From the cell containing the given text, extract its center point as [X, Y] coordinate. 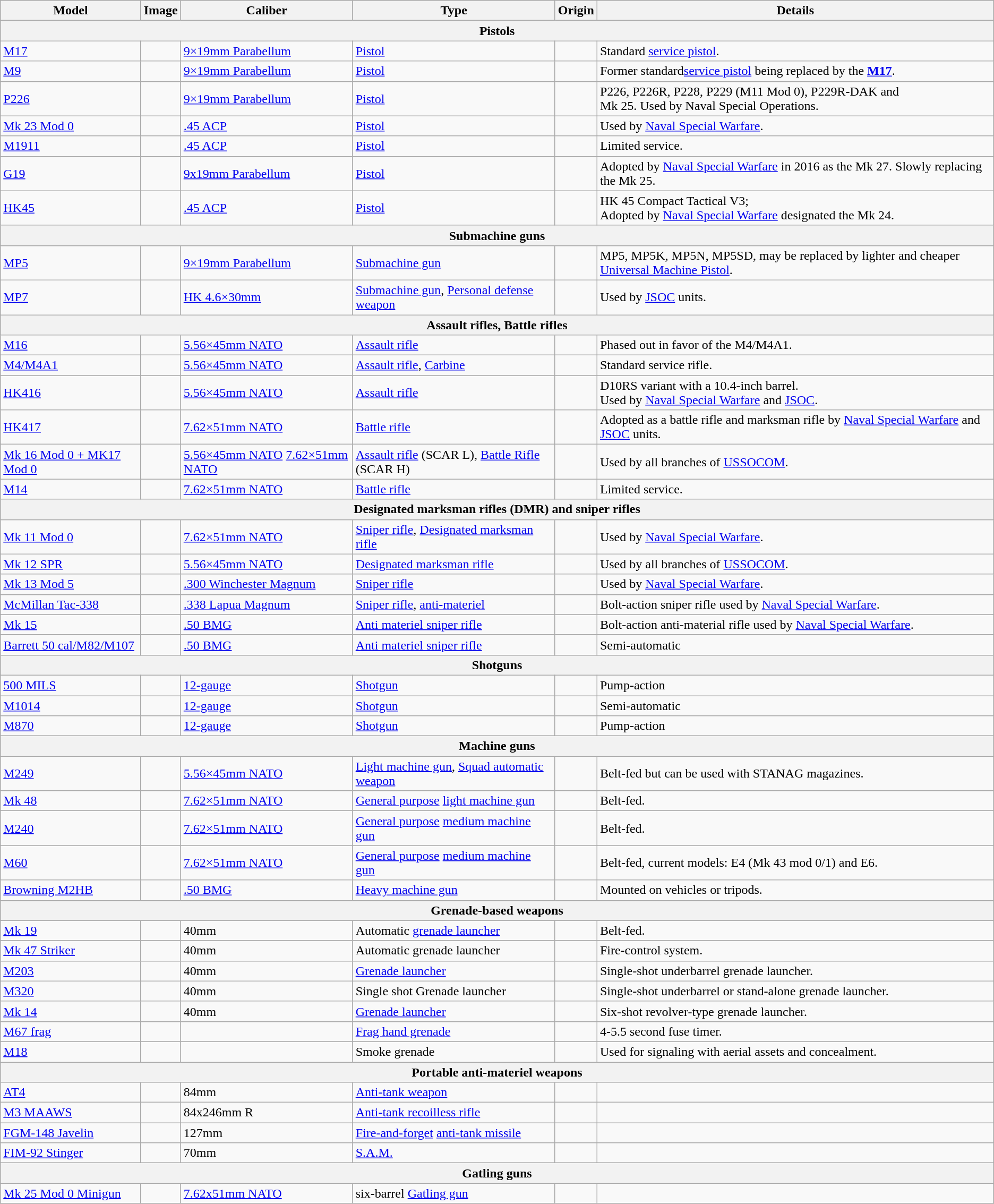
9x19mm Parabellum [267, 173]
Used for signaling with aerial assets and concealment. [795, 1052]
70mm [267, 1153]
M4/M4A1 [71, 365]
Adopted by Naval Special Warfare in 2016 as the Mk 27. Slowly replacing the Mk 25. [795, 173]
HK417 [71, 427]
FGM-148 Javelin [71, 1133]
HK 45 Compact Tactical V3;Adopted by Naval Special Warfare designated the Mk 24. [795, 208]
Mk 23 Mod 0 [71, 126]
Gatling guns [497, 1173]
Submachine gun [453, 262]
M203 [71, 971]
HK45 [71, 208]
Assault rifle, Carbine [453, 365]
.338 Lapua Magnum [267, 604]
HK416 [71, 393]
Former standardservice pistol being replaced by the M17. [795, 71]
M16 [71, 345]
Mk 16 Mod 0 + MK17 Mod 0 [71, 462]
M870 [71, 726]
AT4 [71, 1092]
Designated marksman rifles (DMR) and sniper rifles [497, 509]
Shotguns [497, 665]
MP5 [71, 262]
Caliber [267, 11]
M3 MAAWS [71, 1113]
Model [71, 11]
M9 [71, 71]
Standard service pistol. [795, 51]
7.62x51mm NATO [267, 1193]
M1911 [71, 146]
FIM-92 Stinger [71, 1153]
Used by JSOC units. [795, 297]
Single-shot underbarrel or stand-alone grenade launcher. [795, 991]
MP7 [71, 297]
Mk 25 Mod 0 Minigun [71, 1193]
Bolt-action anti-material rifle used by Naval Special Warfare. [795, 625]
127mm [267, 1133]
Smoke grenade [453, 1052]
Frag hand grenade [453, 1031]
Mk 19 [71, 930]
Fire-control system. [795, 951]
4-5.5 second fuse timer. [795, 1031]
Sniper rifle, Designated marksman rifle [453, 536]
Fire-and-forget anti-tank missile [453, 1133]
Mk 15 [71, 625]
Bolt-action sniper rifle used by Naval Special Warfare. [795, 604]
Details [795, 11]
Single-shot underbarrel grenade launcher. [795, 971]
M14 [71, 489]
Submachine guns [497, 235]
Assault rifles, Battle rifles [497, 325]
G19 [71, 173]
MP5, MP5K, MP5N, MP5SD, may be replaced by lighter and cheaper Universal Machine Pistol. [795, 262]
Image [160, 11]
Portable anti-materiel weapons [497, 1072]
Type [453, 11]
Browning M2HB [71, 890]
P226 [71, 99]
Machine guns [497, 746]
Belt-fed, current models: E4 (Mk 43 mod 0/1) and E6. [795, 863]
Submachine gun, Personal defense weapon [453, 297]
Mk 48 [71, 801]
M17 [71, 51]
Grenade-based weapons [497, 910]
D10RS variant with a 10.4-inch barrel.Used by Naval Special Warfare and JSOC. [795, 393]
Light machine gun, Squad automatic weapon [453, 773]
Standard service rifle. [795, 365]
Pistols [497, 31]
M18 [71, 1052]
Belt-fed but can be used with STANAG magazines. [795, 773]
Sniper rifle, anti-materiel [453, 604]
Anti-tank weapon [453, 1092]
six-barrel Gatling gun [453, 1193]
M1014 [71, 706]
HK 4.6×30mm [267, 297]
Mk 13 Mod 5 [71, 584]
Mounted on vehicles or tripods. [795, 890]
Sniper rifle [453, 584]
Mk 14 [71, 1011]
Anti-tank recoilless rifle [453, 1113]
Designated marksman rifle [453, 564]
Assault rifle (SCAR L), Battle Rifle (SCAR H) [453, 462]
M60 [71, 863]
Mk 12 SPR [71, 564]
Adopted as a battle rifle and marksman rifle by Naval Special Warfare and JSOC units. [795, 427]
M67 frag [71, 1031]
General purpose light machine gun [453, 801]
Phased out in favor of the M4/M4A1. [795, 345]
Heavy machine gun [453, 890]
P226, P226R, P228, P229 (M11 Mod 0), P229R-DAK andMk 25. Used by Naval Special Operations. [795, 99]
Barrett 50 cal/M82/M107 [71, 645]
Mk 11 Mod 0 [71, 536]
M249 [71, 773]
5.56×45mm NATO 7.62×51mm NATO [267, 462]
Mk 47 Striker [71, 951]
M240 [71, 829]
.300 Winchester Magnum [267, 584]
Six-shot revolver-type grenade launcher. [795, 1011]
Origin [576, 11]
Single shot Grenade launcher [453, 991]
84x246mm R [267, 1113]
S.A.M. [453, 1153]
McMillan Tac-338 [71, 604]
500 MILS [71, 685]
84mm [267, 1092]
M320 [71, 991]
